Detect which cell encompasses the target text, then output its (x, y) center coordinate. 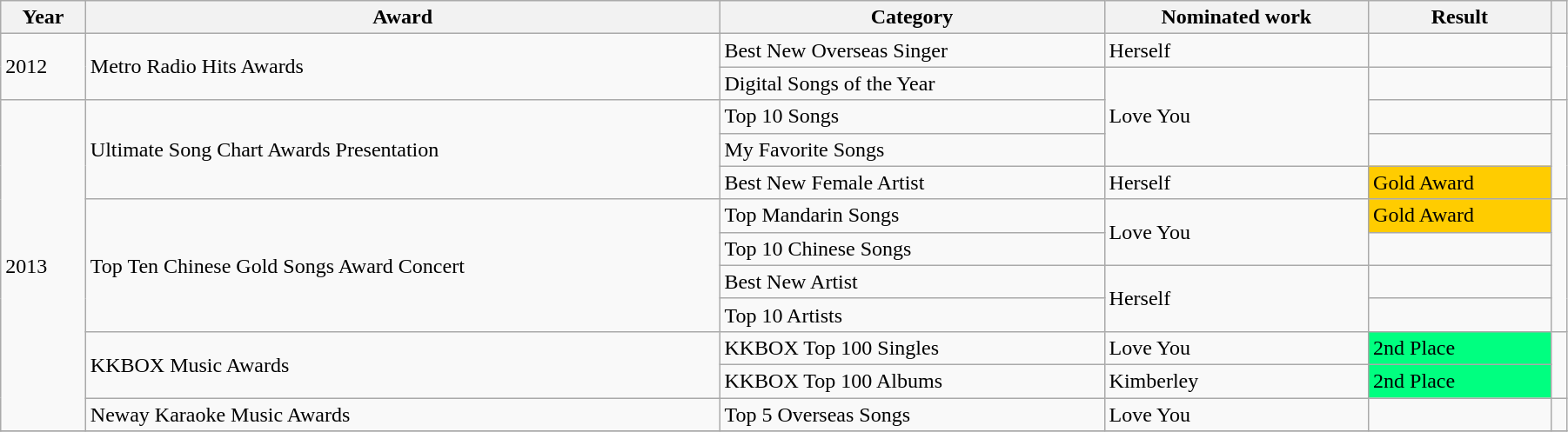
Top 10 Chinese Songs (912, 249)
KKBOX Music Awards (402, 364)
Category (912, 17)
Result (1460, 17)
Top 10 Songs (912, 116)
Top 5 Overseas Songs (912, 415)
Metro Radio Hits Awards (402, 67)
2012 (44, 67)
Best New Female Artist (912, 183)
Best New Artist (912, 282)
KKBOX Top 100 Singles (912, 348)
Top 10 Artists (912, 315)
Nominated work (1236, 17)
Award (402, 17)
Neway Karaoke Music Awards (402, 415)
Digital Songs of the Year (912, 83)
Top Mandarin Songs (912, 216)
Top Ten Chinese Gold Songs Award Concert (402, 265)
Kimberley (1236, 381)
2013 (44, 266)
KKBOX Top 100 Albums (912, 381)
Year (44, 17)
Best New Overseas Singer (912, 50)
Ultimate Song Chart Awards Presentation (402, 150)
My Favorite Songs (912, 150)
